Identify which cell holds the provided text, then report its (x, y) central coordinate. 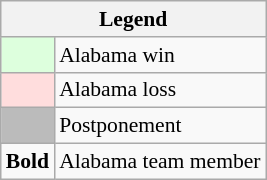
Alabama win (160, 55)
Legend (134, 19)
Alabama loss (160, 90)
Alabama team member (160, 162)
Postponement (160, 126)
Bold (28, 162)
